Provide the (x, y) coordinate of the cell's center where the given text is located.  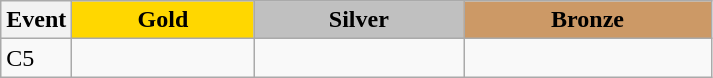
Silver (359, 20)
Event (36, 20)
Gold (163, 20)
C5 (36, 58)
Bronze (588, 20)
